Return the [X, Y] coordinate for the center point of the cell that contains the specified text.  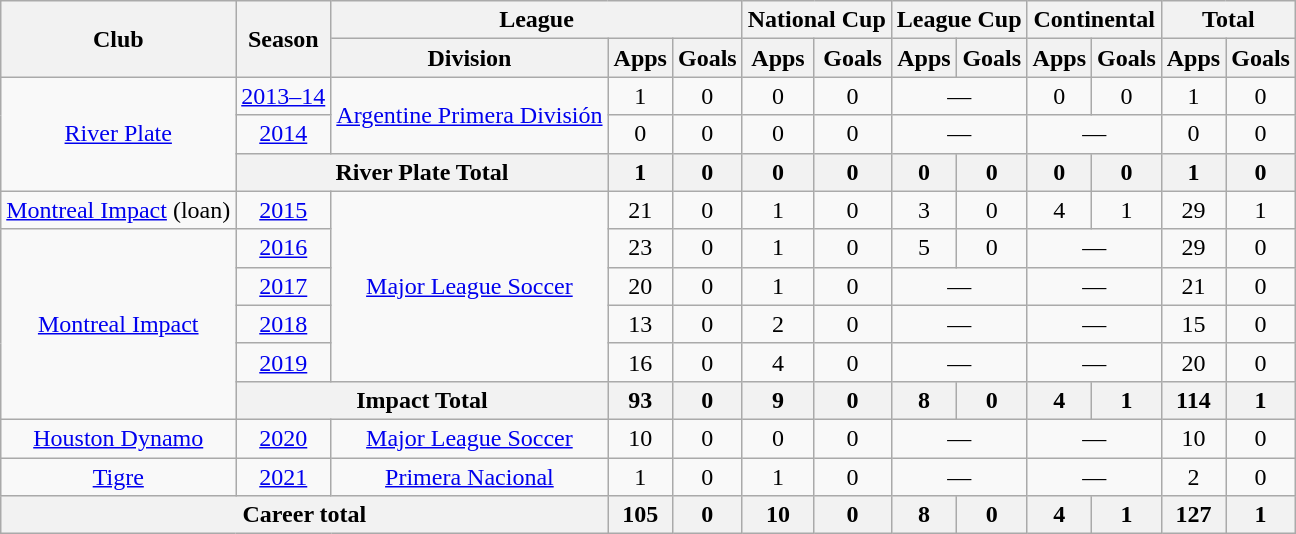
114 [1193, 400]
5 [924, 248]
Division [470, 58]
2019 [284, 362]
2018 [284, 324]
105 [640, 515]
Impact Total [422, 400]
Argentine Primera División [470, 115]
River Plate Total [422, 172]
13 [640, 324]
3 [924, 210]
23 [640, 248]
9 [778, 400]
16 [640, 362]
National Cup [816, 20]
Tigre [118, 477]
Club [118, 39]
League [536, 20]
2021 [284, 477]
League Cup [959, 20]
Total [1228, 20]
2014 [284, 134]
2013–14 [284, 96]
Season [284, 39]
93 [640, 400]
Primera Nacional [470, 477]
Houston Dynamo [118, 438]
Montreal Impact (loan) [118, 210]
Continental [1094, 20]
Career total [304, 515]
2017 [284, 286]
2020 [284, 438]
127 [1193, 515]
2015 [284, 210]
Montreal Impact [118, 324]
2016 [284, 248]
River Plate [118, 134]
15 [1193, 324]
